Determine the (X, Y) coordinate at the center of the cell enclosing the given text.  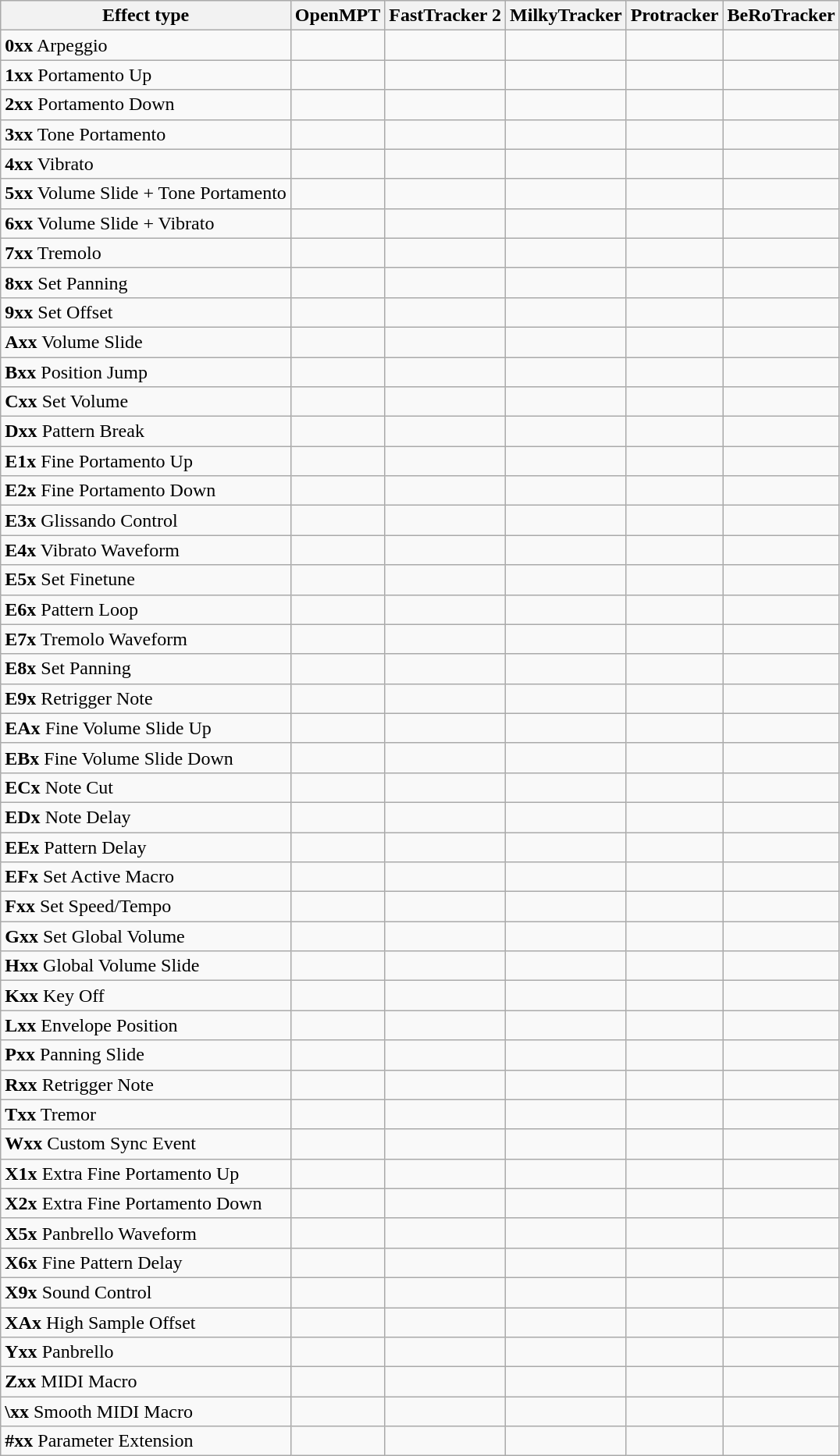
E6x Pattern Loop (146, 609)
E5x Set Finetune (146, 580)
Cxx Set Volume (146, 402)
Hxx Global Volume Slide (146, 966)
XAx High Sample Offset (146, 1323)
4xx Vibrato (146, 164)
Effect type (146, 16)
Pxx Panning Slide (146, 1055)
#xx Parameter Extension (146, 1441)
Axx Volume Slide (146, 342)
Fxx Set Speed/Tempo (146, 907)
0xx Arpeggio (146, 45)
EFx Set Active Macro (146, 877)
6xx Volume Slide + Vibrato (146, 223)
E7x Tremolo Waveform (146, 639)
E4x Vibrato Waveform (146, 550)
8xx Set Panning (146, 282)
Lxx Envelope Position (146, 1025)
Yxx Panbrello (146, 1352)
9xx Set Offset (146, 312)
2xx Portamento Down (146, 105)
7xx Tremolo (146, 253)
FastTracker 2 (445, 16)
Dxx Pattern Break (146, 431)
X9x Sound Control (146, 1292)
E3x Glissando Control (146, 520)
Txx Tremor (146, 1114)
E9x Retrigger Note (146, 698)
ECx Note Cut (146, 787)
\xx Smooth MIDI Macro (146, 1412)
Protracker (674, 16)
X1x Extra Fine Portamento Up (146, 1174)
X5x Panbrello Waveform (146, 1233)
E1x Fine Portamento Up (146, 461)
EBx Fine Volume Slide Down (146, 758)
Zxx MIDI Macro (146, 1382)
5xx Volume Slide + Tone Portamento (146, 194)
1xx Portamento Up (146, 75)
E8x Set Panning (146, 669)
Bxx Position Jump (146, 372)
OpenMPT (337, 16)
EAx Fine Volume Slide Up (146, 728)
E2x Fine Portamento Down (146, 491)
Wxx Custom Sync Event (146, 1144)
BeRoTracker (781, 16)
X6x Fine Pattern Delay (146, 1262)
MilkyTracker (567, 16)
EDx Note Delay (146, 817)
X2x Extra Fine Portamento Down (146, 1203)
Rxx Retrigger Note (146, 1085)
3xx Tone Portamento (146, 134)
EEx Pattern Delay (146, 847)
Gxx Set Global Volume (146, 936)
Kxx Key Off (146, 996)
